For the text-containing cell, return its midpoint in (x, y) coordinate format. 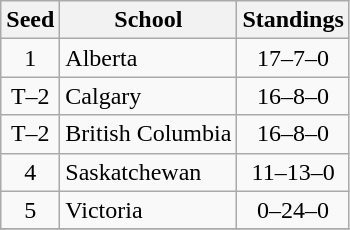
British Columbia (148, 134)
Victoria (148, 210)
11–13–0 (293, 172)
Seed (30, 20)
Alberta (148, 58)
Calgary (148, 96)
4 (30, 172)
School (148, 20)
Standings (293, 20)
Saskatchewan (148, 172)
5 (30, 210)
17–7–0 (293, 58)
0–24–0 (293, 210)
1 (30, 58)
